Return the [X, Y] coordinate for the center point of the cell that contains the specified text.  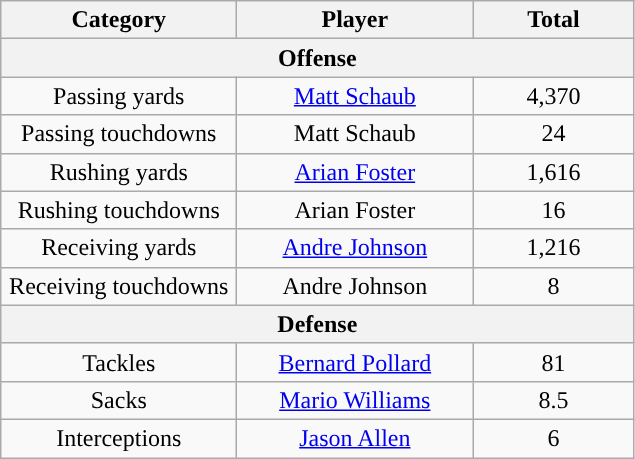
Total [554, 20]
Bernard Pollard [355, 362]
Sacks [119, 400]
Rushing yards [119, 172]
Jason Allen [355, 438]
Interceptions [119, 438]
Mario Williams [355, 400]
Receiving touchdowns [119, 286]
Category [119, 20]
4,370 [554, 96]
8 [554, 286]
81 [554, 362]
Player [355, 20]
Receiving yards [119, 248]
Tackles [119, 362]
1,216 [554, 248]
Rushing touchdowns [119, 210]
6 [554, 438]
8.5 [554, 400]
Passing touchdowns [119, 134]
16 [554, 210]
Offense [318, 58]
Passing yards [119, 96]
1,616 [554, 172]
24 [554, 134]
Defense [318, 324]
